Return the (X, Y) coordinate for the center point of the cell that contains the specified text.  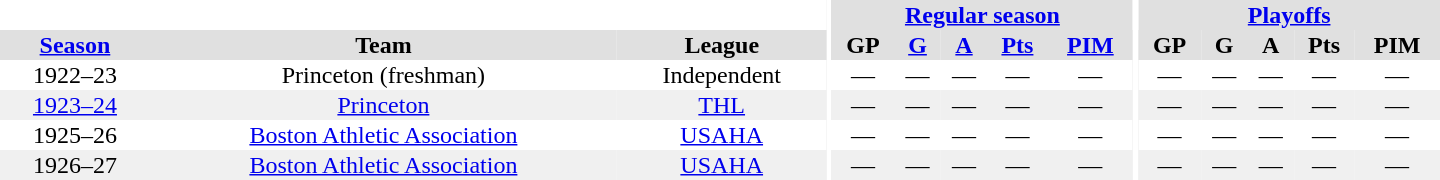
1923–24 (75, 105)
League (722, 45)
Princeton (freshman) (384, 75)
1926–27 (75, 165)
THL (722, 105)
Playoffs (1289, 15)
Princeton (384, 105)
Regular season (983, 15)
1922–23 (75, 75)
Team (384, 45)
Independent (722, 75)
1925–26 (75, 135)
Season (75, 45)
